Extract the (x, y) coordinate from the center of the cell holding the provided text.  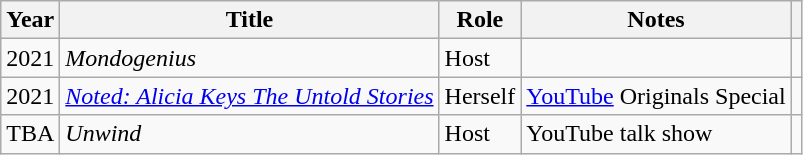
Herself (480, 96)
Noted: Alicia Keys The Untold Stories (250, 96)
Notes (656, 20)
Year (30, 20)
Role (480, 20)
Unwind (250, 134)
YouTube talk show (656, 134)
YouTube Originals Special (656, 96)
Mondogenius (250, 58)
Title (250, 20)
TBA (30, 134)
